Pinpoint the cell where the given text exists, returning its [x, y] midpoint coordinate. 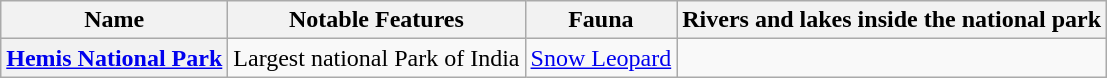
Name [114, 20]
Fauna [601, 20]
Rivers and lakes inside the national park [892, 20]
Largest national Park of India [376, 58]
Notable Features [376, 20]
Snow Leopard [601, 58]
Hemis National Park [114, 58]
